Search for the cell housing the specified text and yield its (x, y) center coordinate. 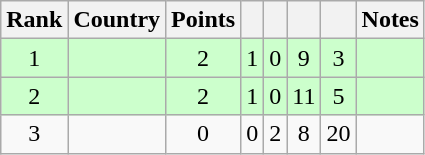
Notes (390, 20)
Rank (34, 20)
Points (204, 20)
Country (117, 20)
20 (338, 134)
8 (304, 134)
11 (304, 96)
9 (304, 58)
5 (338, 96)
